Return the [X, Y] coordinate for the center point of the cell that contains the specified text.  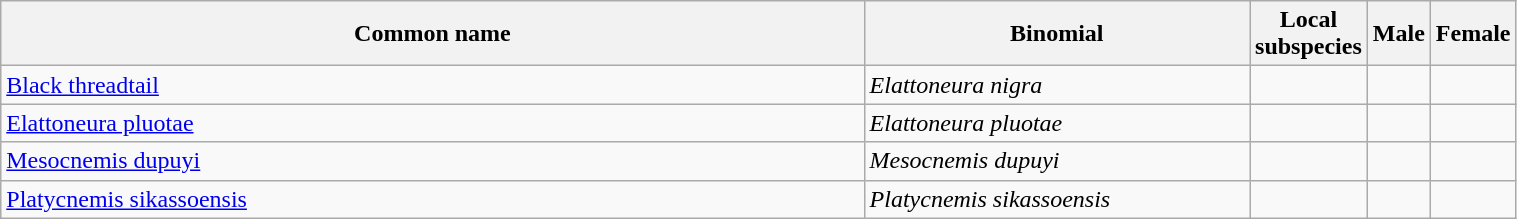
Local subspecies [1309, 34]
Common name [432, 34]
Black threadtail [432, 85]
Binomial [1056, 34]
Female [1473, 34]
Male [1398, 34]
Elattoneura nigra [1056, 85]
